Output the (x, y) coordinate of the center of the cell containing the given text.  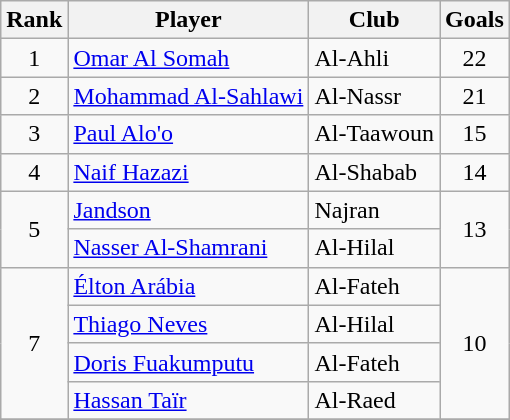
3 (34, 134)
Al-Ahli (374, 58)
Player (188, 20)
10 (475, 343)
Jandson (188, 210)
Al-Shabab (374, 172)
Al-Taawoun (374, 134)
21 (475, 96)
Naif Hazazi (188, 172)
1 (34, 58)
7 (34, 343)
Nasser Al-Shamrani (188, 248)
Omar Al Somah (188, 58)
5 (34, 229)
2 (34, 96)
13 (475, 229)
Al-Raed (374, 400)
Al-Nassr (374, 96)
Doris Fuakumputu (188, 362)
Paul Alo'o (188, 134)
Najran (374, 210)
15 (475, 134)
22 (475, 58)
Rank (34, 20)
Club (374, 20)
Goals (475, 20)
14 (475, 172)
4 (34, 172)
Élton Arábia (188, 286)
Thiago Neves (188, 324)
Hassan Taïr (188, 400)
Mohammad Al-Sahlawi (188, 96)
